Identify which cell holds the provided text, then report its [x, y] central coordinate. 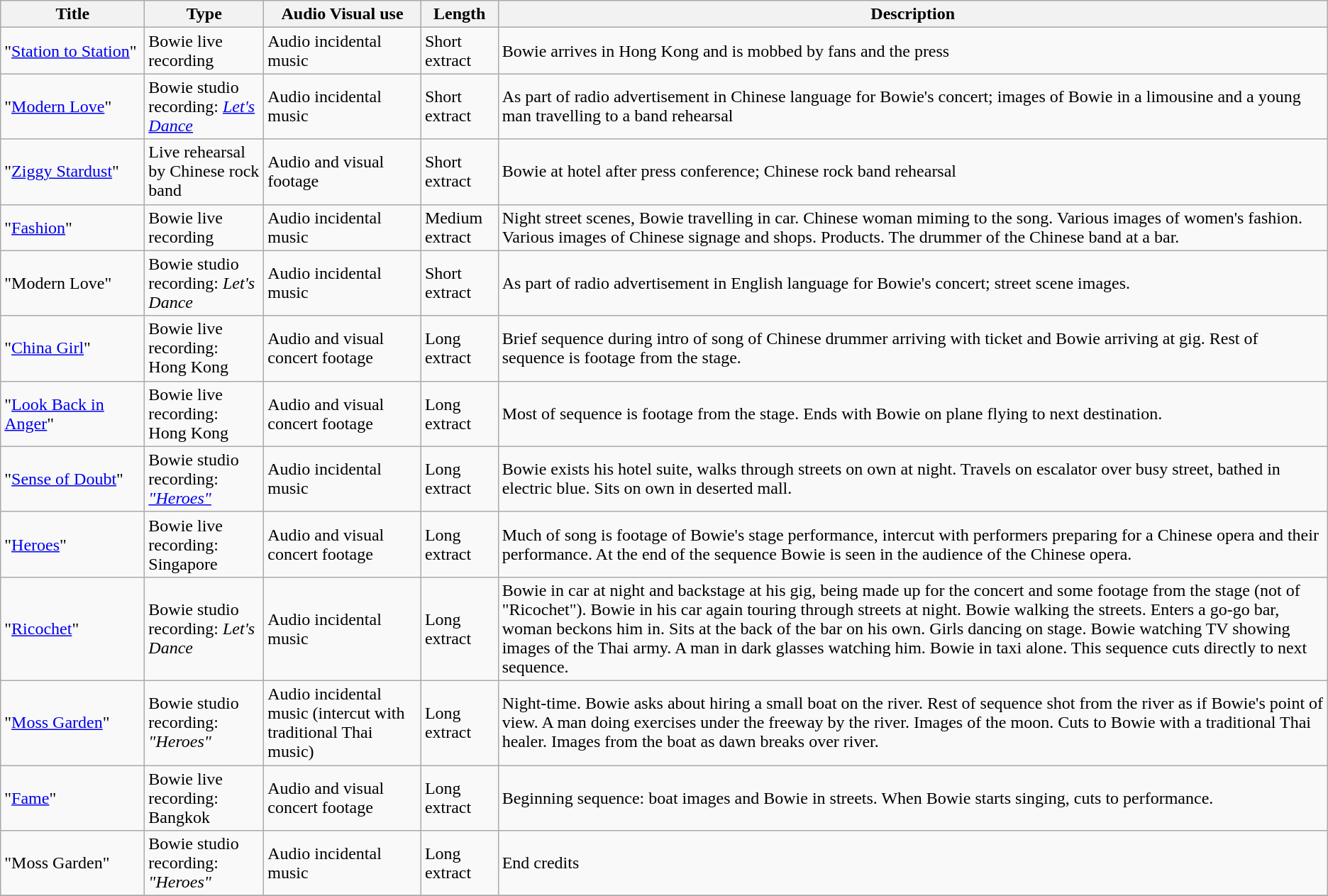
Beginning sequence: boat images and Bowie in streets. When Bowie starts singing, cuts to performance. [912, 797]
Title [72, 14]
Length [460, 14]
End credits [912, 863]
"Sense of Doubt" [72, 479]
Brief sequence during intro of song of Chinese drummer arriving with ticket and Bowie arriving at gig. Rest of sequence is footage from the stage. [912, 348]
Bowie live recording: Bangkok [204, 797]
Medium extract [460, 227]
Live rehearsal by Chinese rock band [204, 172]
"Heroes" [72, 544]
As part of radio advertisement in English language for Bowie's concert; street scene images. [912, 283]
"Look Back in Anger" [72, 414]
Audio Visual use [343, 14]
Bowie live recording: Singapore [204, 544]
"Ricochet" [72, 629]
Bowie arrives in Hong Kong and is mobbed by fans and the press [912, 51]
Type [204, 14]
Audio incidental music (intercut with traditional Thai music) [343, 722]
"Fashion" [72, 227]
"Ziggy Stardust" [72, 172]
As part of radio advertisement in Chinese language for Bowie's concert; images of Bowie in a limousine and a young man travelling to a band rehearsal [912, 106]
Bowie at hotel after press conference; Chinese rock band rehearsal [912, 172]
"Fame" [72, 797]
Description [912, 14]
"Station to Station" [72, 51]
Most of sequence is footage from the stage. Ends with Bowie on plane flying to next destination. [912, 414]
Audio and visual footage [343, 172]
"China Girl" [72, 348]
